Scan for the cell matching the given text and deliver its (X, Y) coordinate at center. 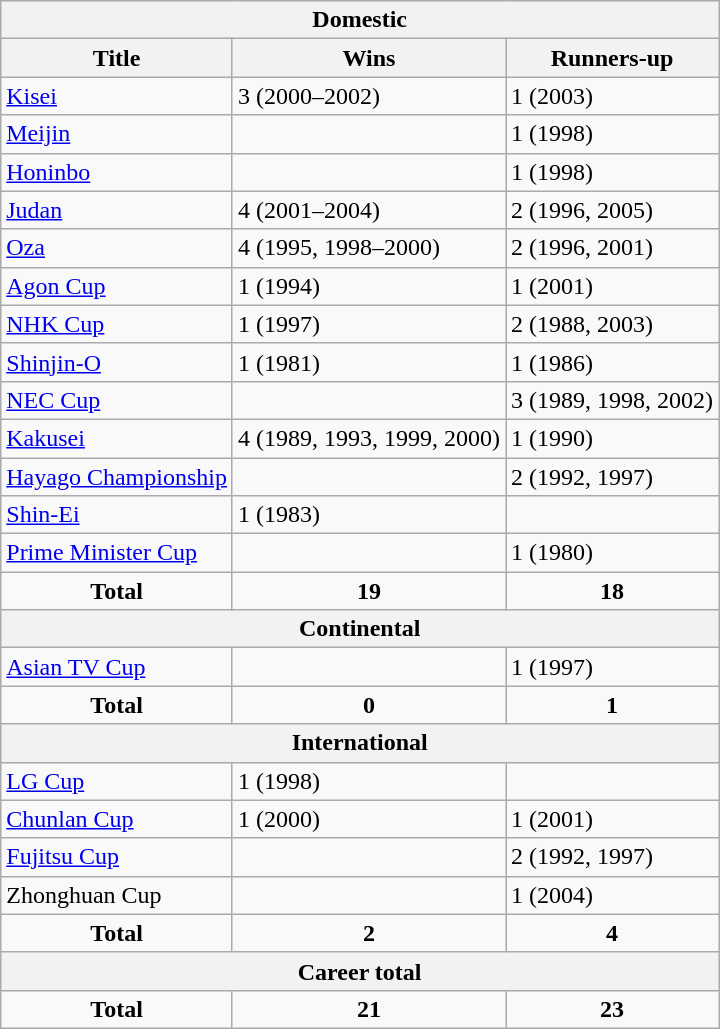
Kakusei (117, 438)
4 (1989, 1993, 1999, 2000) (368, 438)
4 (1995, 1998–2000) (368, 248)
1 (2003) (612, 96)
Career total (360, 971)
Judan (117, 210)
19 (368, 591)
Honinbo (117, 172)
Oza (117, 248)
Asian TV Cup (117, 667)
2 (1988, 2003) (612, 324)
Runners-up (612, 58)
18 (612, 591)
4 (2001–2004) (368, 210)
International (360, 743)
1 (1986) (612, 362)
1 (2004) (612, 895)
Shinjin-O (117, 362)
Title (117, 58)
4 (612, 933)
Kisei (117, 96)
1 (1990) (612, 438)
23 (612, 1009)
Meijin (117, 134)
Zhonghuan Cup (117, 895)
2 (1996, 2005) (612, 210)
Hayago Championship (117, 477)
Domestic (360, 20)
1 (1994) (368, 286)
Agon Cup (117, 286)
21 (368, 1009)
1 (1983) (368, 515)
1 (2000) (368, 819)
3 (1989, 1998, 2002) (612, 400)
3 (2000–2002) (368, 96)
1 (1980) (612, 553)
NHK Cup (117, 324)
Chunlan Cup (117, 819)
2 (1996, 2001) (612, 248)
Shin-Ei (117, 515)
Continental (360, 629)
1 (1981) (368, 362)
1 (612, 705)
NEC Cup (117, 400)
0 (368, 705)
Prime Minister Cup (117, 553)
2 (368, 933)
Fujitsu Cup (117, 857)
Wins (368, 58)
LG Cup (117, 781)
